Identify which cell holds the provided text, then report its (x, y) central coordinate. 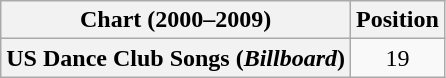
Chart (2000–2009) (176, 20)
19 (398, 58)
Position (398, 20)
US Dance Club Songs (Billboard) (176, 58)
